For the text-containing cell, return its midpoint in [X, Y] coordinate format. 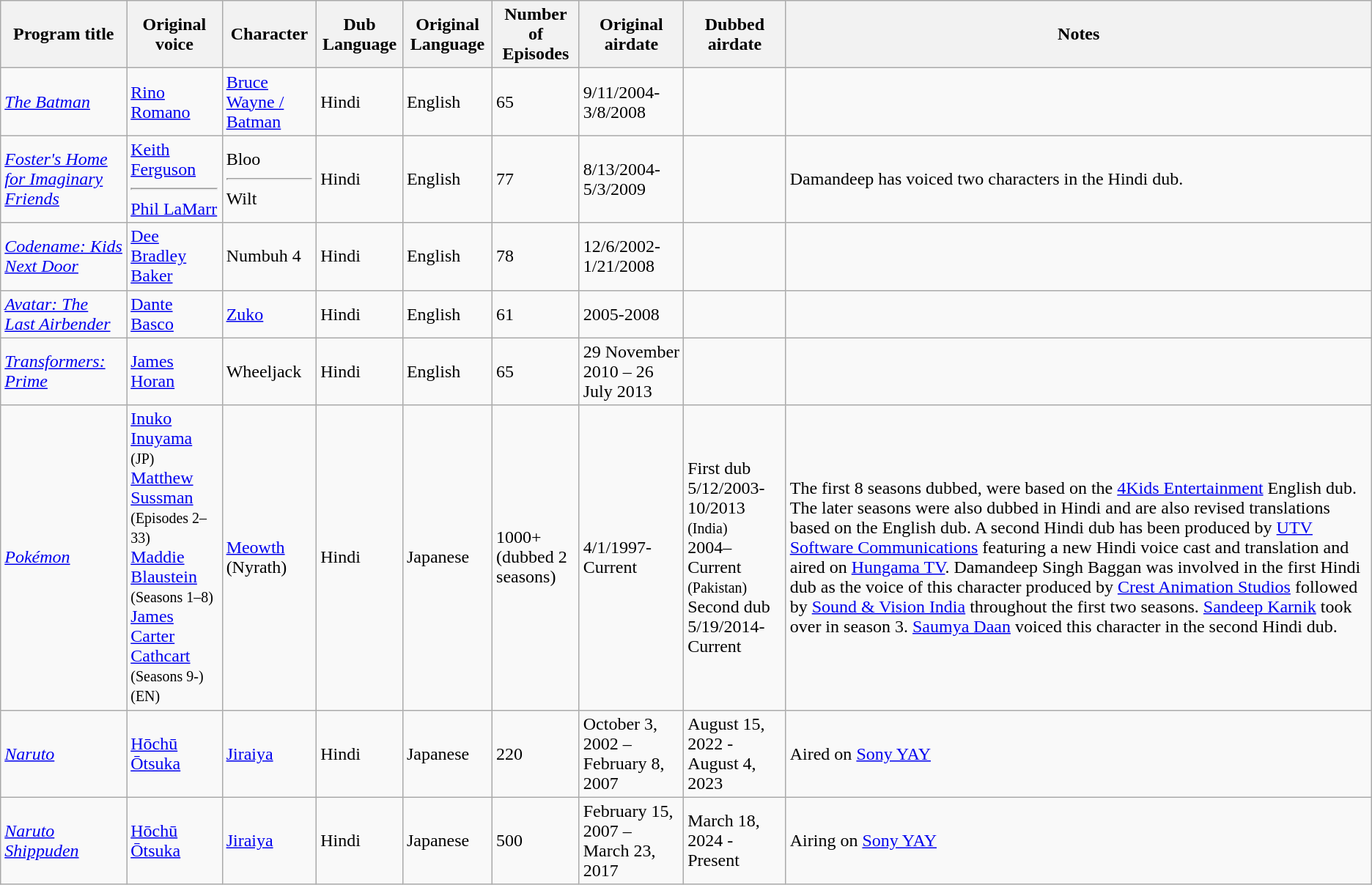
Codename: Kids Next Door [64, 256]
220 [536, 753]
9/11/2004-3/8/2008 [631, 102]
77 [536, 179]
March 18, 2024 - Present [735, 841]
Dante Basco [174, 314]
Zuko [270, 314]
Airing on Sony YAY [1079, 841]
Character [270, 34]
Original Language [447, 34]
Foster's Home for Imaginary Friends [64, 179]
Transformers: Prime [64, 371]
Number of Episodes [536, 34]
Dub Language [360, 34]
October 3, 2002 – February 8, 2007 [631, 753]
February 15, 2007 – March 23, 2017 [631, 841]
1000+ (dubbed 2 seasons) [536, 558]
Damandeep has voiced two characters in the Hindi dub. [1079, 179]
Inuko Inuyama (JP) Matthew Sussman (Episodes 2–33) Maddie Blaustein (Seasons 1–8) James Carter Cathcart (Seasons 9-) (EN) [174, 558]
Avatar: The Last Airbender [64, 314]
Naruto Shippuden [64, 841]
The Batman [64, 102]
29 November 2010 – 26 July 2013 [631, 371]
Wheeljack [270, 371]
2005-2008 [631, 314]
Original voice [174, 34]
First dub 5/12/2003-10/2013(India)2004–Current(Pakistan) Second dub 5/19/2014-Current [735, 558]
Rino Romano [174, 102]
Program title [64, 34]
4/1/1997-Current [631, 558]
James Horan [174, 371]
78 [536, 256]
Notes [1079, 34]
61 [536, 314]
Dee Bradley Baker [174, 256]
Dubbed airdate [735, 34]
500 [536, 841]
Bruce Wayne / Batman [270, 102]
Numbuh 4 [270, 256]
8/13/2004-5/3/2009 [631, 179]
Aired on Sony YAY [1079, 753]
Keith Ferguson Phil LaMarr [174, 179]
Meowth (Nyrath) [270, 558]
August 15, 2022 - August 4, 2023 [735, 753]
Naruto [64, 753]
Bloo Wilt [270, 179]
12/6/2002-1/21/2008 [631, 256]
Original airdate [631, 34]
Pokémon [64, 558]
